Return [x, y] of the center of cell containing provided text 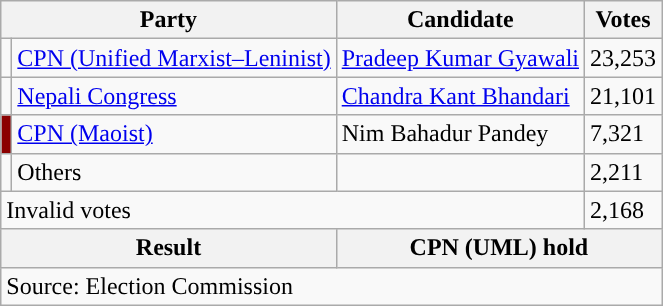
Chandra Kant Bhandari [460, 96]
2,168 [624, 210]
Votes [624, 20]
2,211 [624, 172]
21,101 [624, 96]
7,321 [624, 134]
Nepali Congress [174, 96]
CPN (UML) hold [498, 248]
CPN (Maoist) [174, 134]
23,253 [624, 58]
Pradeep Kumar Gyawali [460, 58]
CPN (Unified Marxist–Leninist) [174, 58]
Invalid votes [293, 210]
Others [174, 172]
Candidate [460, 20]
Party [168, 20]
Result [168, 248]
Nim Bahadur Pandey [460, 134]
Source: Election Commission [332, 286]
